Capture the cell that displays the provided text and extract its [X, Y] central coordinate. 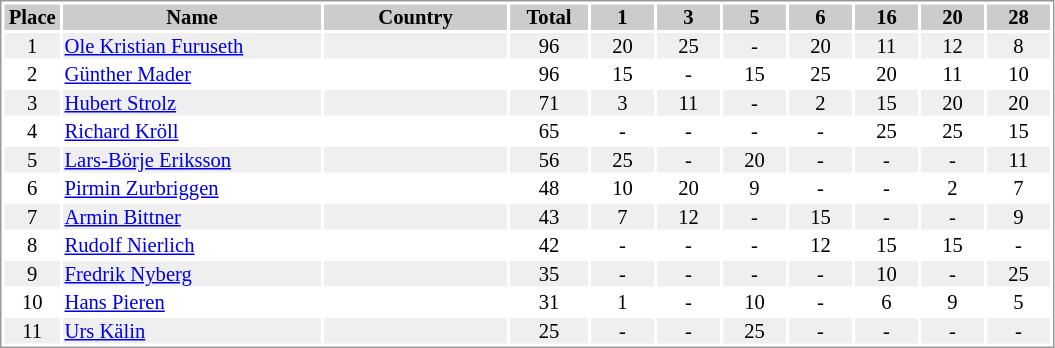
Total [549, 17]
4 [32, 131]
Place [32, 17]
71 [549, 103]
Richard Kröll [192, 131]
35 [549, 274]
56 [549, 160]
48 [549, 189]
Rudolf Nierlich [192, 245]
16 [886, 17]
Hans Pieren [192, 303]
Name [192, 17]
Hubert Strolz [192, 103]
Country [416, 17]
65 [549, 131]
Günther Mader [192, 75]
28 [1018, 17]
Armin Bittner [192, 217]
Fredrik Nyberg [192, 274]
Lars-Börje Eriksson [192, 160]
42 [549, 245]
Ole Kristian Furuseth [192, 46]
Urs Kälin [192, 331]
31 [549, 303]
Pirmin Zurbriggen [192, 189]
43 [549, 217]
